Find where the given text appears and provide that cell's center as (X, Y) coordinate. 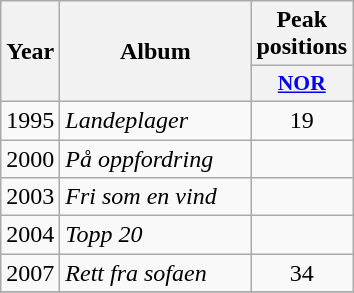
Album (156, 52)
Peak positions (302, 34)
Topp 20 (156, 235)
Year (30, 52)
NOR (302, 84)
Rett fra sofaen (156, 273)
2007 (30, 273)
2000 (30, 159)
34 (302, 273)
1995 (30, 120)
2004 (30, 235)
På oppfordring (156, 159)
Fri som en vind (156, 197)
19 (302, 120)
2003 (30, 197)
Landeplager (156, 120)
